Return the [x, y] coordinate for the center point of the cell that contains the specified text.  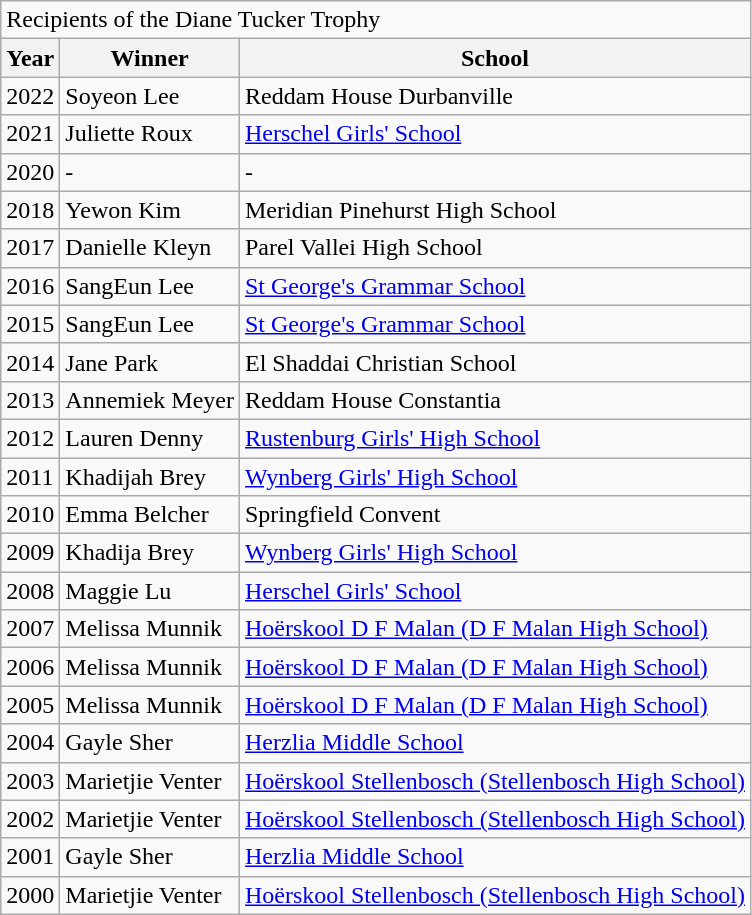
Rustenburg Girls' High School [494, 438]
Winner [150, 58]
2006 [30, 667]
2010 [30, 515]
2014 [30, 362]
2022 [30, 96]
2009 [30, 553]
Yewon Kim [150, 210]
Recipients of the Diane Tucker Trophy [376, 20]
2021 [30, 134]
2016 [30, 286]
Maggie Lu [150, 591]
2003 [30, 781]
Khadijah Brey [150, 477]
Khadija Brey [150, 553]
Annemiek Meyer [150, 400]
Soyeon Lee [150, 96]
2017 [30, 248]
Reddam House Durbanville [494, 96]
Emma Belcher [150, 515]
Parel Vallei High School [494, 248]
School [494, 58]
2020 [30, 172]
Reddam House Constantia [494, 400]
2005 [30, 705]
2018 [30, 210]
Jane Park [150, 362]
2004 [30, 743]
2008 [30, 591]
2012 [30, 438]
Year [30, 58]
2013 [30, 400]
2002 [30, 819]
Meridian Pinehurst High School [494, 210]
2015 [30, 324]
El Shaddai Christian School [494, 362]
Lauren Denny [150, 438]
Juliette Roux [150, 134]
Danielle Kleyn [150, 248]
2011 [30, 477]
2000 [30, 895]
2007 [30, 629]
Springfield Convent [494, 515]
2001 [30, 857]
